Provide the (X, Y) coordinate of the cell's center where the given text is located.  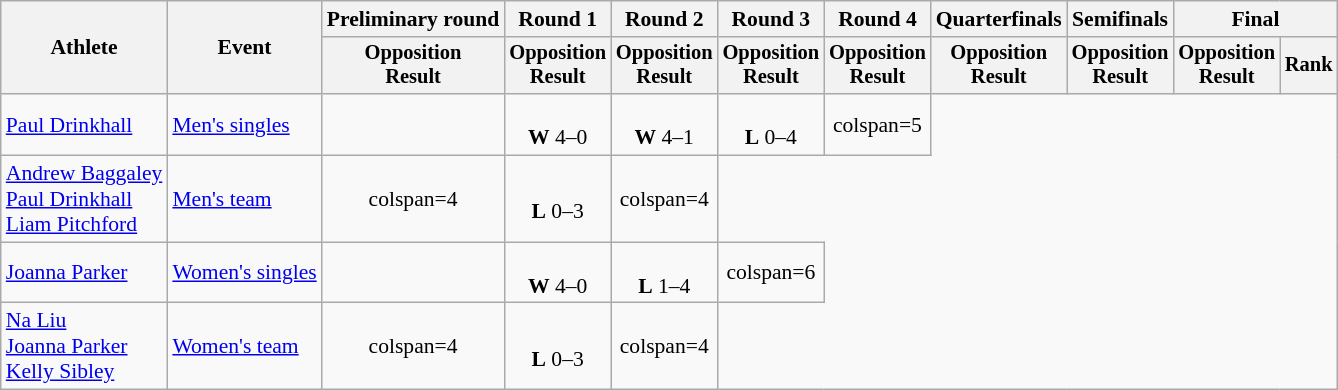
Men's team (244, 200)
W 4–1 (664, 124)
Athlete (84, 48)
Round 4 (878, 19)
Semifinals (1120, 19)
Round 3 (772, 19)
L 0–4 (772, 124)
Final (1255, 19)
Women's singles (244, 272)
Men's singles (244, 124)
Round 2 (664, 19)
L 1–4 (664, 272)
Quarterfinals (999, 19)
Rank (1309, 66)
Na LiuJoanna ParkerKelly Sibley (84, 346)
Round 1 (558, 19)
Joanna Parker (84, 272)
Event (244, 48)
Preliminary round (414, 19)
colspan=5 (878, 124)
colspan=6 (772, 272)
Andrew BaggaleyPaul DrinkhallLiam Pitchford (84, 200)
Paul Drinkhall (84, 124)
Women's team (244, 346)
